For the text-containing cell, return its midpoint in [x, y] coordinate format. 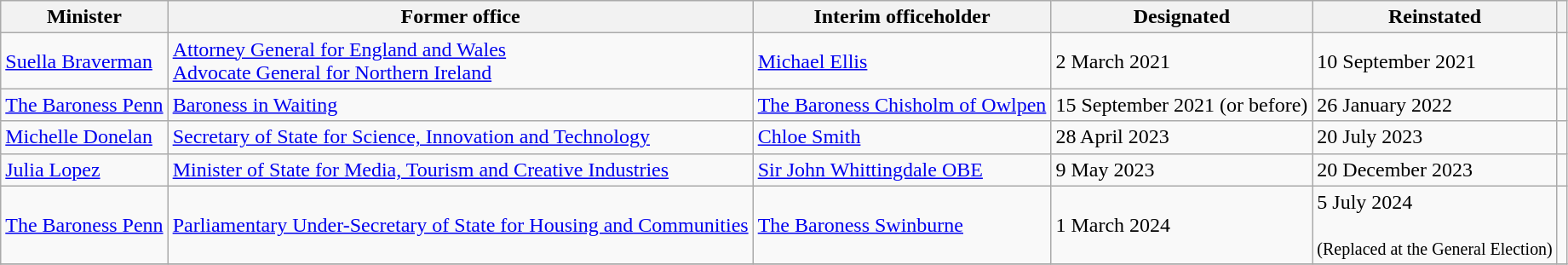
Chloe Smith [902, 137]
Suella Braverman [84, 61]
28 April 2023 [1182, 137]
5 July 2024 (Replaced at the General Election) [1434, 225]
Reinstated [1434, 17]
Minister [84, 17]
Sir John Whittingdale OBE [902, 170]
Designated [1182, 17]
Interim officeholder [902, 17]
15 September 2021 (or before) [1182, 105]
Michelle Donelan [84, 137]
Former office [460, 17]
1 March 2024 [1182, 225]
Attorney General for England and WalesAdvocate General for Northern Ireland [460, 61]
Michael Ellis [902, 61]
9 May 2023 [1182, 170]
Julia Lopez [84, 170]
20 July 2023 [1434, 137]
26 January 2022 [1434, 105]
10 September 2021 [1434, 61]
20 December 2023 [1434, 170]
The Baroness Chisholm of Owlpen [902, 105]
2 March 2021 [1182, 61]
The Baroness Swinburne [902, 225]
Secretary of State for Science, Innovation and Technology [460, 137]
Parliamentary Under-Secretary of State for Housing and Communities [460, 225]
Baroness in Waiting [460, 105]
Minister of State for Media, Tourism and Creative Industries [460, 170]
